Capture the cell that displays the provided text and extract its (X, Y) central coordinate. 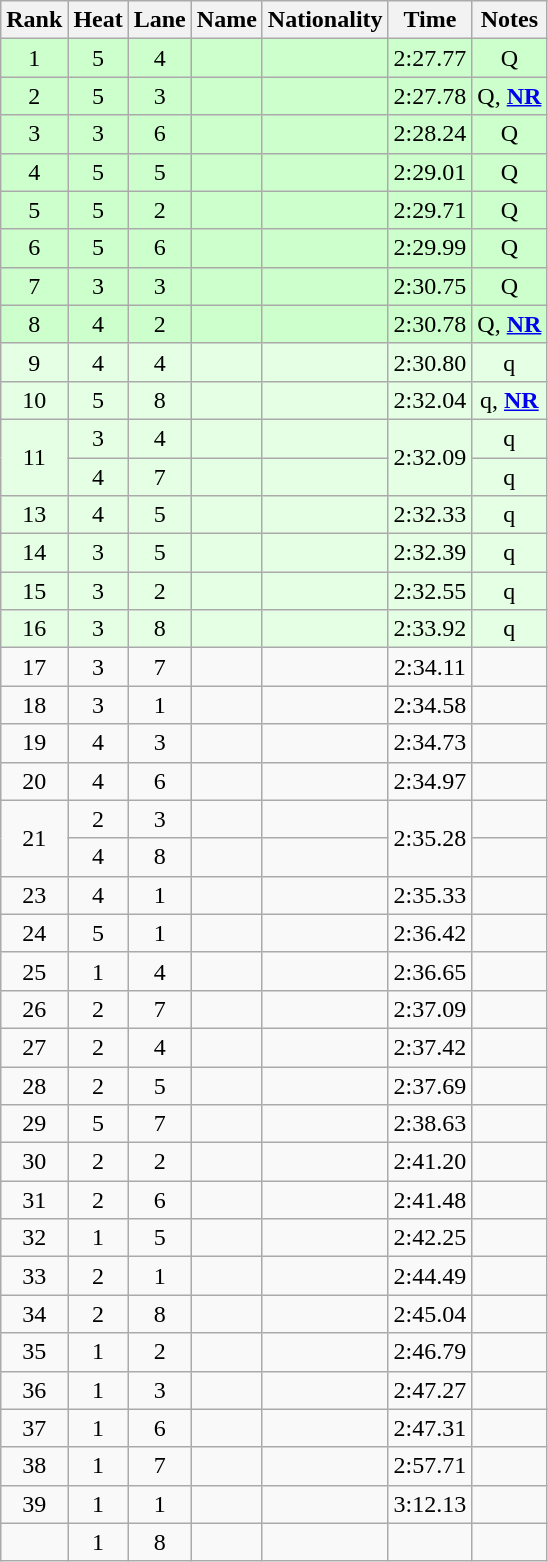
25 (34, 971)
Heat (98, 20)
23 (34, 895)
2:30.75 (430, 286)
11 (34, 457)
16 (34, 629)
34 (34, 1314)
2:34.58 (430, 705)
2:32.39 (430, 553)
10 (34, 400)
2:41.48 (430, 1200)
13 (34, 515)
2:37.69 (430, 1085)
39 (34, 1504)
14 (34, 553)
19 (34, 743)
18 (34, 705)
30 (34, 1162)
Rank (34, 20)
3:12.13 (430, 1504)
2:32.33 (430, 515)
32 (34, 1238)
q, NR (510, 400)
15 (34, 591)
2:35.28 (430, 838)
Nationality (325, 20)
2:27.78 (430, 96)
2:45.04 (430, 1314)
37 (34, 1428)
Time (430, 20)
2:32.55 (430, 591)
2:34.11 (430, 667)
2:46.79 (430, 1352)
36 (34, 1390)
2:47.27 (430, 1390)
2:32.04 (430, 400)
20 (34, 781)
2:36.42 (430, 933)
2:34.97 (430, 781)
33 (34, 1276)
2:29.01 (430, 172)
Name (226, 20)
31 (34, 1200)
2:29.99 (430, 248)
9 (34, 362)
2:57.71 (430, 1466)
28 (34, 1085)
2:37.09 (430, 1009)
35 (34, 1352)
2:44.49 (430, 1276)
2:47.31 (430, 1428)
2:27.77 (430, 58)
26 (34, 1009)
2:30.80 (430, 362)
17 (34, 667)
2:28.24 (430, 134)
Lane (160, 20)
2:41.20 (430, 1162)
29 (34, 1124)
2:38.63 (430, 1124)
24 (34, 933)
27 (34, 1047)
2:32.09 (430, 457)
38 (34, 1466)
2:29.71 (430, 210)
2:35.33 (430, 895)
2:37.42 (430, 1047)
Notes (510, 20)
2:33.92 (430, 629)
2:34.73 (430, 743)
2:42.25 (430, 1238)
2:30.78 (430, 324)
2:36.65 (430, 971)
21 (34, 838)
